For the text-containing cell, return its midpoint in (x, y) coordinate format. 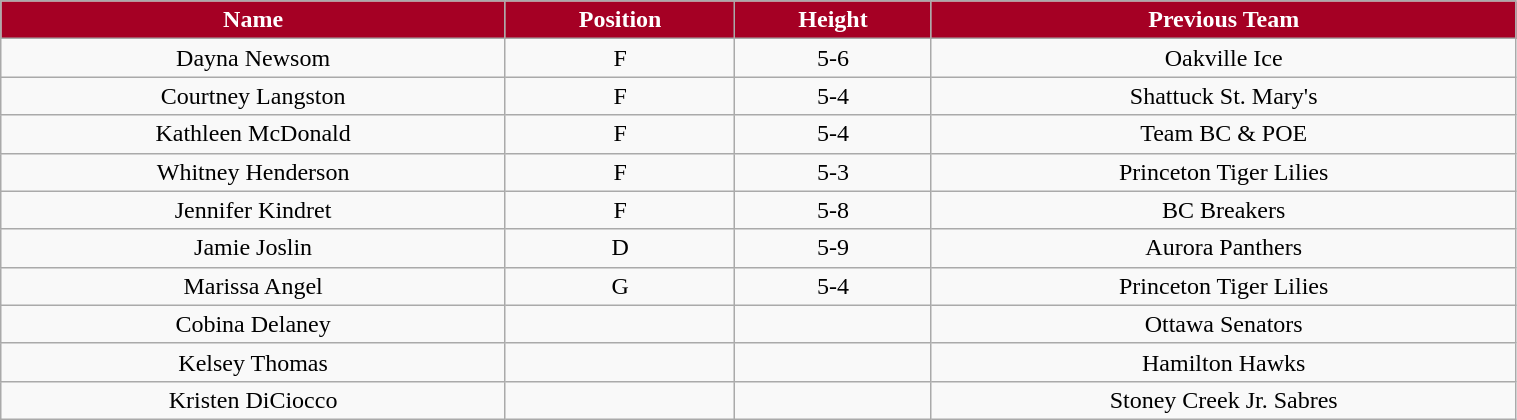
Dayna Newsom (254, 58)
Jennifer Kindret (254, 210)
Previous Team (1224, 20)
Hamilton Hawks (1224, 362)
Kathleen McDonald (254, 134)
Kelsey Thomas (254, 362)
Shattuck St. Mary's (1224, 96)
Position (620, 20)
Marissa Angel (254, 286)
Whitney Henderson (254, 172)
5-9 (834, 248)
Aurora Panthers (1224, 248)
Height (834, 20)
5-8 (834, 210)
Team BC & POE (1224, 134)
D (620, 248)
5-6 (834, 58)
BC Breakers (1224, 210)
5-3 (834, 172)
Jamie Joslin (254, 248)
Kristen DiCiocco (254, 400)
Oakville Ice (1224, 58)
Courtney Langston (254, 96)
Ottawa Senators (1224, 324)
Stoney Creek Jr. Sabres (1224, 400)
Name (254, 20)
G (620, 286)
Cobina Delaney (254, 324)
